Determine the (x, y) coordinate at the center of the cell enclosing the given text.  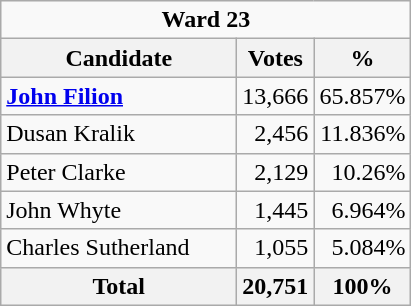
20,751 (276, 286)
John Filion (119, 96)
10.26% (362, 172)
2,129 (276, 172)
65.857% (362, 96)
Peter Clarke (119, 172)
5.084% (362, 248)
Dusan Kralik (119, 134)
11.836% (362, 134)
6.964% (362, 210)
% (362, 58)
Total (119, 286)
Votes (276, 58)
1,445 (276, 210)
100% (362, 286)
1,055 (276, 248)
13,666 (276, 96)
Ward 23 (206, 20)
2,456 (276, 134)
Charles Sutherland (119, 248)
Candidate (119, 58)
John Whyte (119, 210)
